Detect which cell encompasses the target text, then output its [x, y] center coordinate. 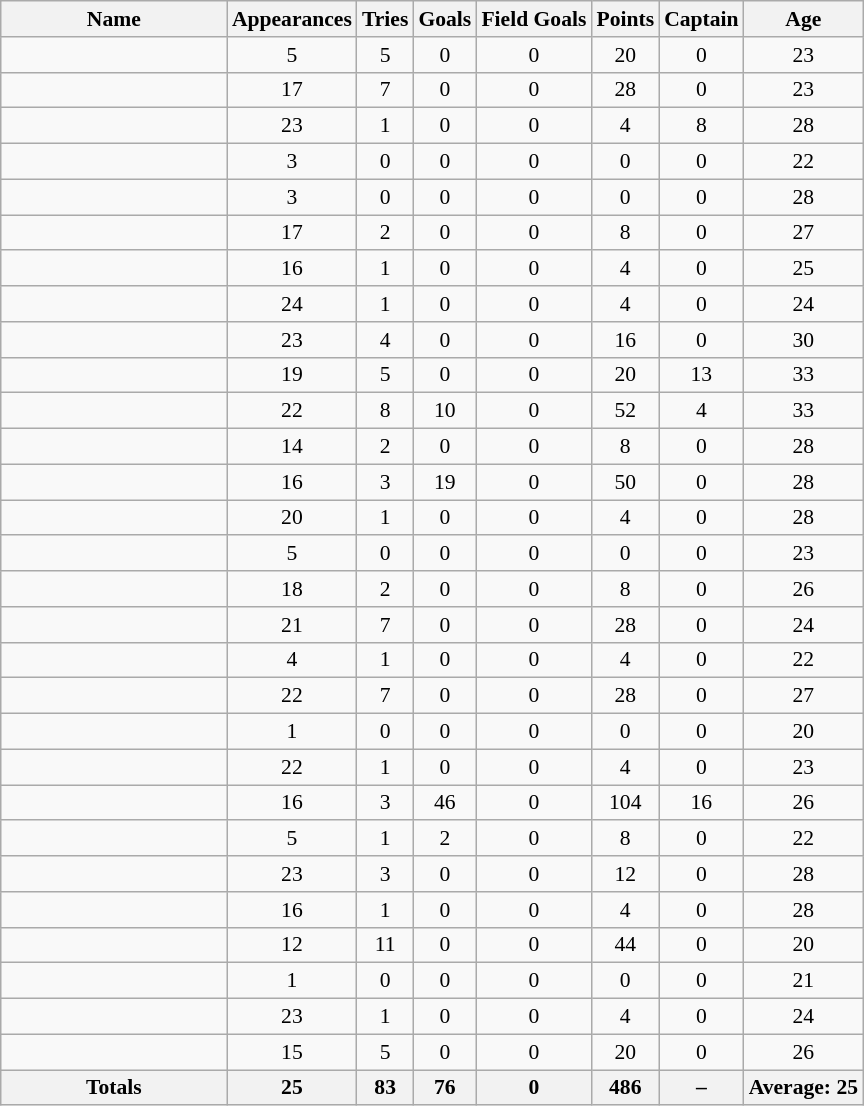
50 [625, 482]
Name [114, 19]
Captain [702, 19]
46 [444, 803]
44 [625, 945]
13 [702, 375]
83 [385, 1088]
– [702, 1088]
76 [444, 1088]
14 [292, 447]
Field Goals [534, 19]
30 [804, 340]
18 [292, 589]
Average: 25 [804, 1088]
11 [385, 945]
Tries [385, 19]
104 [625, 803]
52 [625, 411]
Points [625, 19]
Goals [444, 19]
Age [804, 19]
15 [292, 1052]
Totals [114, 1088]
486 [625, 1088]
Appearances [292, 19]
10 [444, 411]
